Locate the cell with the specified text and output its (X, Y) center coordinate. 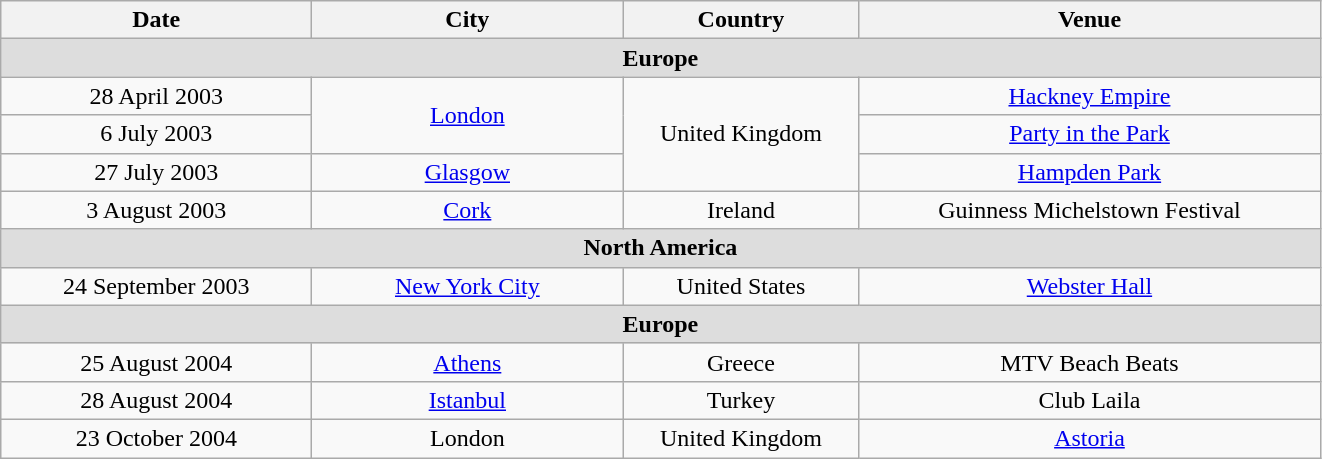
Athens (468, 362)
City (468, 20)
3 August 2003 (156, 210)
MTV Beach Beats (1090, 362)
New York City (468, 286)
United States (741, 286)
Cork (468, 210)
25 August 2004 (156, 362)
Turkey (741, 400)
Guinness Michelstown Festival (1090, 210)
Party in the Park (1090, 134)
Greece (741, 362)
Country (741, 20)
24 September 2003 (156, 286)
Webster Hall (1090, 286)
23 October 2004 (156, 438)
27 July 2003 (156, 172)
Hampden Park (1090, 172)
28 April 2003 (156, 96)
Istanbul (468, 400)
Club Laila (1090, 400)
North America (660, 248)
28 August 2004 (156, 400)
6 July 2003 (156, 134)
Venue (1090, 20)
Date (156, 20)
Astoria (1090, 438)
Hackney Empire (1090, 96)
Ireland (741, 210)
Glasgow (468, 172)
